Capture the cell that displays the provided text and extract its (x, y) central coordinate. 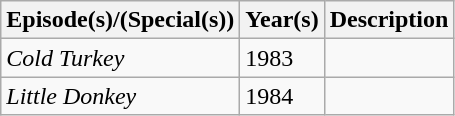
1984 (282, 96)
Description (389, 20)
1983 (282, 58)
Year(s) (282, 20)
Episode(s)/(Special(s)) (120, 20)
Cold Turkey (120, 58)
Little Donkey (120, 96)
